Extract the (x, y) coordinate from the center of the cell holding the provided text.  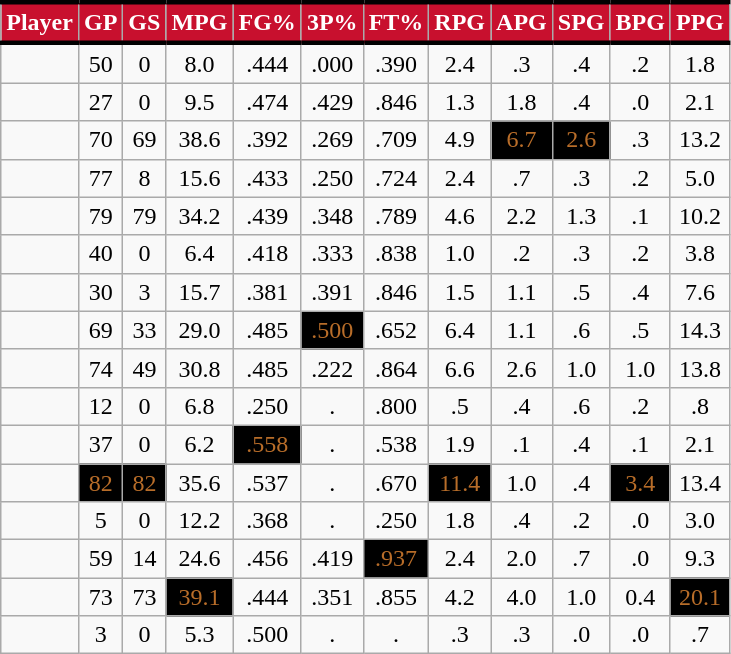
SPG (581, 22)
.709 (396, 140)
39.1 (200, 597)
33 (144, 330)
3.0 (700, 521)
5 (100, 521)
.269 (332, 140)
1.9 (460, 444)
5.0 (700, 178)
12.2 (200, 521)
.419 (332, 559)
3.8 (700, 254)
8 (144, 178)
.864 (396, 368)
.391 (332, 292)
FG% (267, 22)
6.8 (200, 406)
49 (144, 368)
APG (522, 22)
40 (100, 254)
.368 (267, 521)
FT% (396, 22)
30 (100, 292)
70 (100, 140)
5.3 (200, 635)
50 (100, 63)
1.5 (460, 292)
27 (100, 102)
38.6 (200, 140)
.351 (332, 597)
37 (100, 444)
.390 (396, 63)
.348 (332, 216)
14.3 (700, 330)
14 (144, 559)
.222 (332, 368)
3P% (332, 22)
6.6 (460, 368)
0.4 (640, 597)
.418 (267, 254)
.789 (396, 216)
.838 (396, 254)
11.4 (460, 483)
20.1 (700, 597)
30.8 (200, 368)
.8 (700, 406)
.456 (267, 559)
4.9 (460, 140)
.381 (267, 292)
29.0 (200, 330)
2.0 (522, 559)
Player (40, 22)
4.0 (522, 597)
6.2 (200, 444)
BPG (640, 22)
.474 (267, 102)
13.2 (700, 140)
.537 (267, 483)
.937 (396, 559)
PPG (700, 22)
6.7 (522, 140)
.392 (267, 140)
35.6 (200, 483)
.429 (332, 102)
8.0 (200, 63)
24.6 (200, 559)
15.6 (200, 178)
.558 (267, 444)
13.4 (700, 483)
10.2 (700, 216)
.652 (396, 330)
7.6 (700, 292)
.855 (396, 597)
.000 (332, 63)
4.6 (460, 216)
34.2 (200, 216)
.724 (396, 178)
.433 (267, 178)
2.2 (522, 216)
.670 (396, 483)
3.4 (640, 483)
59 (100, 559)
GS (144, 22)
77 (100, 178)
RPG (460, 22)
.333 (332, 254)
MPG (200, 22)
4.2 (460, 597)
15.7 (200, 292)
.439 (267, 216)
9.5 (200, 102)
9.3 (700, 559)
74 (100, 368)
12 (100, 406)
GP (100, 22)
.538 (396, 444)
13.8 (700, 368)
.800 (396, 406)
